Pinpoint the cell where the given text exists, returning its (X, Y) midpoint coordinate. 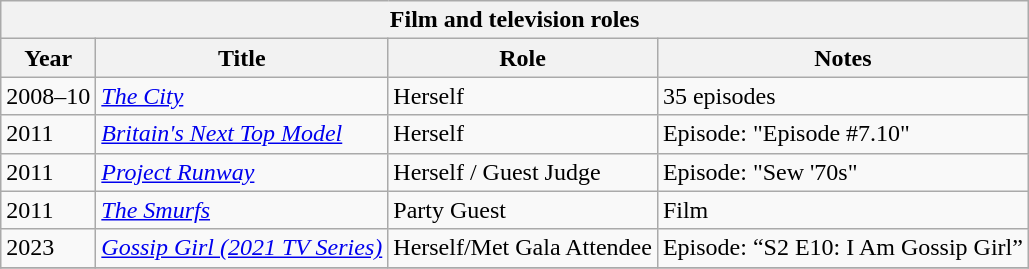
The City (242, 96)
35 episodes (842, 96)
Title (242, 58)
2008–10 (48, 96)
Episode: “S2 E10: I Am Gossip Girl” (842, 248)
Film (842, 210)
Role (523, 58)
Episode: "Episode #7.10" (842, 134)
2023 (48, 248)
Herself/Met Gala Attendee (523, 248)
Party Guest (523, 210)
Project Runway (242, 172)
Britain's Next Top Model (242, 134)
The Smurfs (242, 210)
Film and television roles (515, 20)
Notes (842, 58)
Herself / Guest Judge (523, 172)
Episode: "Sew '70s" (842, 172)
Gossip Girl (2021 TV Series) (242, 248)
Year (48, 58)
